Extract the [x, y] coordinate from the center of the cell holding the provided text.  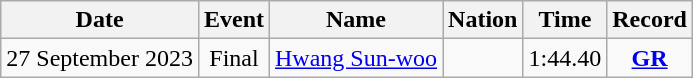
Date [100, 20]
1:44.40 [565, 58]
Final [234, 58]
Name [356, 20]
Event [234, 20]
Nation [483, 20]
Time [565, 20]
GR [650, 58]
Hwang Sun-woo [356, 58]
Record [650, 20]
27 September 2023 [100, 58]
